Extract the (x, y) coordinate from the center of the cell holding the provided text.  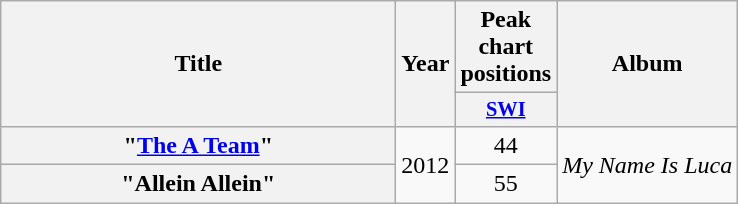
Year (426, 64)
SWI (506, 110)
55 (506, 184)
Title (198, 64)
"The A Team" (198, 145)
44 (506, 145)
"Allein Allein" (198, 184)
Peak chart positions (506, 47)
2012 (426, 164)
My Name Is Luca (648, 164)
Album (648, 64)
